Search for the cell housing the specified text and yield its (X, Y) center coordinate. 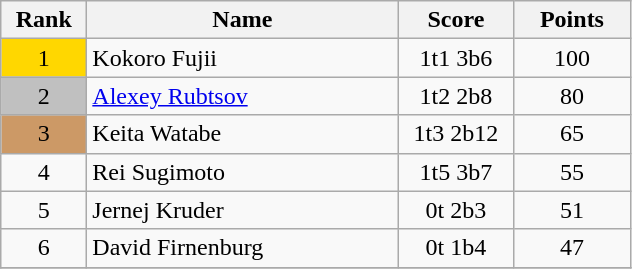
Rei Sugimoto (242, 172)
Alexey Rubtsov (242, 96)
0t 2b3 (456, 210)
6 (44, 248)
1t2 2b8 (456, 96)
Rank (44, 20)
47 (572, 248)
2 (44, 96)
Keita Watabe (242, 134)
5 (44, 210)
1 (44, 58)
1t1 3b6 (456, 58)
51 (572, 210)
80 (572, 96)
100 (572, 58)
David Firnenburg (242, 248)
55 (572, 172)
Kokoro Fujii (242, 58)
Score (456, 20)
0t 1b4 (456, 248)
Jernej Kruder (242, 210)
3 (44, 134)
65 (572, 134)
Points (572, 20)
Name (242, 20)
1t5 3b7 (456, 172)
4 (44, 172)
1t3 2b12 (456, 134)
